Extract the [X, Y] coordinate from the center of the cell holding the provided text.  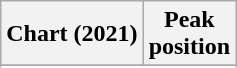
Chart (2021) [72, 34]
Peakposition [189, 34]
